Provide the [X, Y] coordinate of the cell's center where the given text is located.  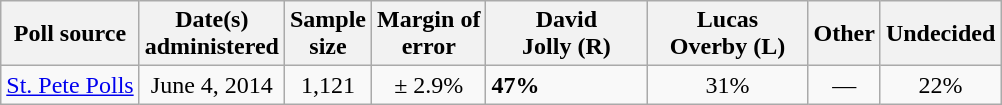
Date(s)administered [212, 34]
June 4, 2014 [212, 85]
1,121 [328, 85]
22% [940, 85]
Margin oferror [429, 34]
DavidJolly (R) [566, 34]
31% [728, 85]
— [844, 85]
St. Pete Polls [70, 85]
Samplesize [328, 34]
LucasOverby (L) [728, 34]
Other [844, 34]
± 2.9% [429, 85]
47% [566, 85]
Poll source [70, 34]
Undecided [940, 34]
